Detect which cell encompasses the target text, then output its [X, Y] center coordinate. 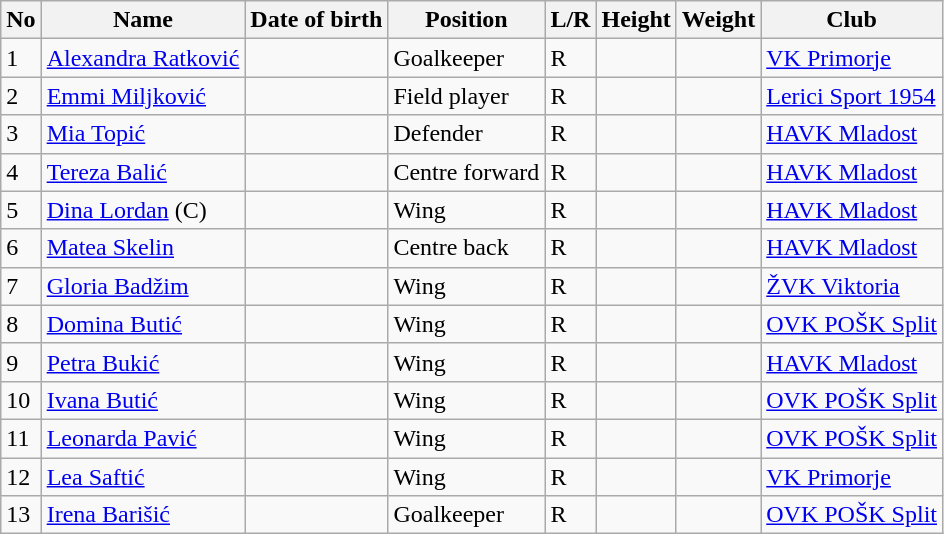
Tereza Balić [143, 172]
Alexandra Ratković [143, 58]
Lerici Sport 1954 [852, 96]
Date of birth [316, 20]
Domina Butić [143, 324]
Mia Topić [143, 134]
L/R [570, 20]
Defender [466, 134]
Name [143, 20]
8 [21, 324]
12 [21, 477]
1 [21, 58]
13 [21, 515]
11 [21, 438]
ŽVK Viktoria [852, 286]
2 [21, 96]
3 [21, 134]
Centre back [466, 248]
Field player [466, 96]
5 [21, 210]
7 [21, 286]
Dina Lordan (C) [143, 210]
Centre forward [466, 172]
Height [636, 20]
Position [466, 20]
Leonarda Pavić [143, 438]
Emmi Miljković [143, 96]
6 [21, 248]
No [21, 20]
Club [852, 20]
10 [21, 400]
Irena Barišić [143, 515]
Petra Bukić [143, 362]
Matea Skelin [143, 248]
4 [21, 172]
9 [21, 362]
Weight [718, 20]
Gloria Badžim [143, 286]
Lea Saftić [143, 477]
Ivana Butić [143, 400]
